Capture the cell that displays the provided text and extract its (x, y) central coordinate. 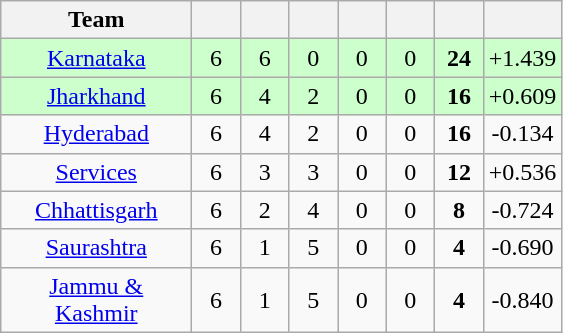
12 (460, 172)
+0.609 (522, 96)
Jharkhand (96, 96)
Karnataka (96, 58)
Jammu & Kashmir (96, 300)
-0.690 (522, 248)
-0.724 (522, 210)
Saurashtra (96, 248)
Hyderabad (96, 134)
8 (460, 210)
24 (460, 58)
Team (96, 20)
-0.840 (522, 300)
+1.439 (522, 58)
+0.536 (522, 172)
Chhattisgarh (96, 210)
-0.134 (522, 134)
Services (96, 172)
